Return the [x, y] coordinate for the center point of the cell that contains the specified text.  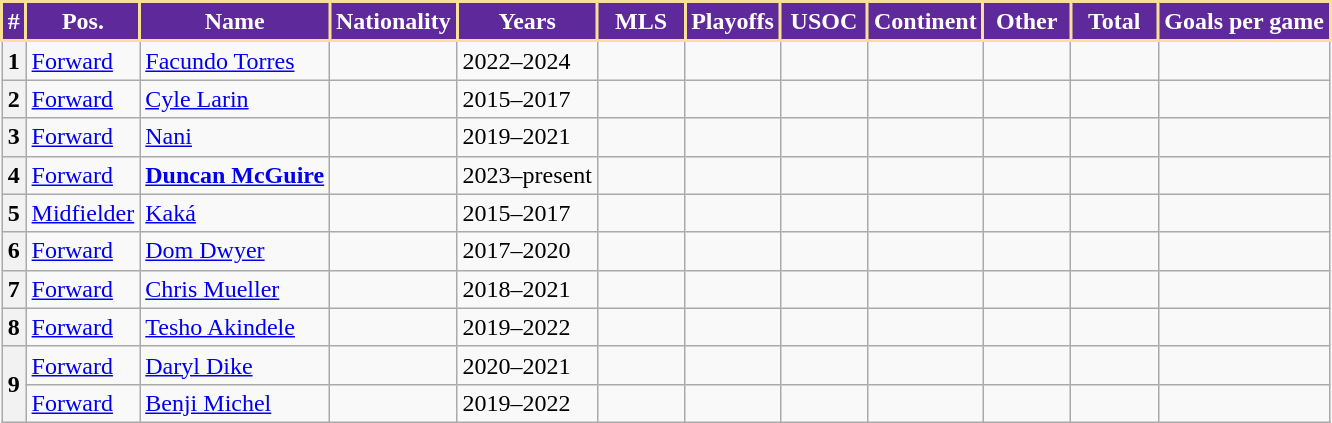
Nationality [394, 22]
2023–present [527, 175]
USOC [824, 22]
2 [14, 99]
5 [14, 213]
Cyle Larin [235, 99]
Duncan McGuire [235, 175]
2022–2024 [527, 60]
Other [1027, 22]
# [14, 22]
Facundo Torres [235, 60]
MLS [641, 22]
2020–2021 [527, 365]
3 [14, 137]
Dom Dwyer [235, 251]
2018–2021 [527, 289]
Years [527, 22]
Benji Michel [235, 403]
Total [1114, 22]
Pos. [83, 22]
8 [14, 327]
Name [235, 22]
Chris Mueller [235, 289]
Daryl Dike [235, 365]
1 [14, 60]
6 [14, 251]
4 [14, 175]
9 [14, 384]
Tesho Akindele [235, 327]
Playoffs [732, 22]
7 [14, 289]
Midfielder [83, 213]
Kaká [235, 213]
2019–2021 [527, 137]
2017–2020 [527, 251]
Continent [926, 22]
Goals per game [1244, 22]
Nani [235, 137]
